Scan for the cell matching the given text and deliver its (x, y) coordinate at center. 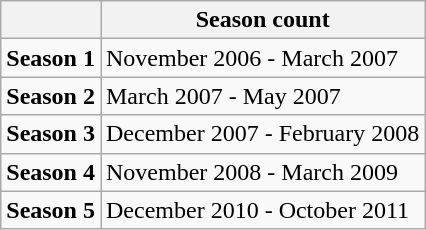
November 2006 - March 2007 (262, 58)
Season count (262, 20)
Season 2 (51, 96)
December 2007 - February 2008 (262, 134)
Season 4 (51, 172)
Season 5 (51, 210)
Season 1 (51, 58)
December 2010 - October 2011 (262, 210)
Season 3 (51, 134)
November 2008 - March 2009 (262, 172)
March 2007 - May 2007 (262, 96)
